Scan for the cell matching the given text and deliver its [X, Y] coordinate at center. 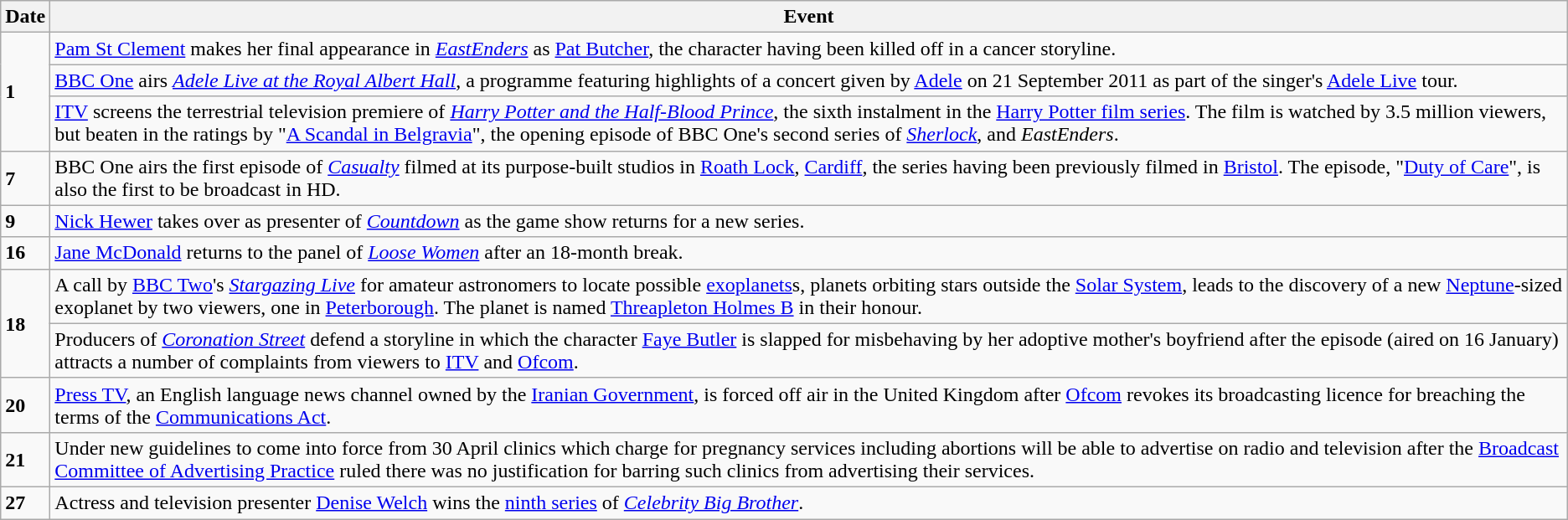
9 [25, 221]
Jane McDonald returns to the panel of Loose Women after an 18-month break. [809, 253]
1 [25, 92]
Event [809, 17]
21 [25, 459]
Actress and television presenter Denise Welch wins the ninth series of Celebrity Big Brother. [809, 502]
Date [25, 17]
Pam St Clement makes her final appearance in EastEnders as Pat Butcher, the character having been killed off in a cancer storyline. [809, 49]
Nick Hewer takes over as presenter of Countdown as the game show returns for a new series. [809, 221]
7 [25, 178]
18 [25, 323]
16 [25, 253]
27 [25, 502]
20 [25, 405]
